Extract the (X, Y) coordinate from the center of the cell holding the provided text.  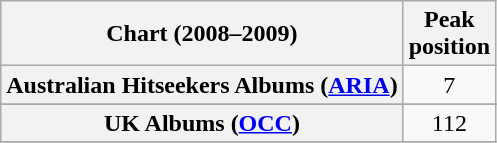
Chart (2008–2009) (202, 34)
7 (449, 85)
Peakposition (449, 34)
Australian Hitseekers Albums (ARIA) (202, 85)
112 (449, 123)
UK Albums (OCC) (202, 123)
